Provide the [x, y] coordinate of the cell's center where the given text is located.  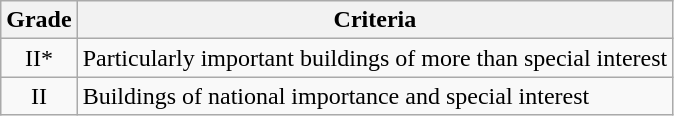
Criteria [375, 20]
Particularly important buildings of more than special interest [375, 58]
Buildings of national importance and special interest [375, 96]
Grade [39, 20]
II [39, 96]
II* [39, 58]
